Provide the (x, y) coordinate of the cell's center where the given text is located.  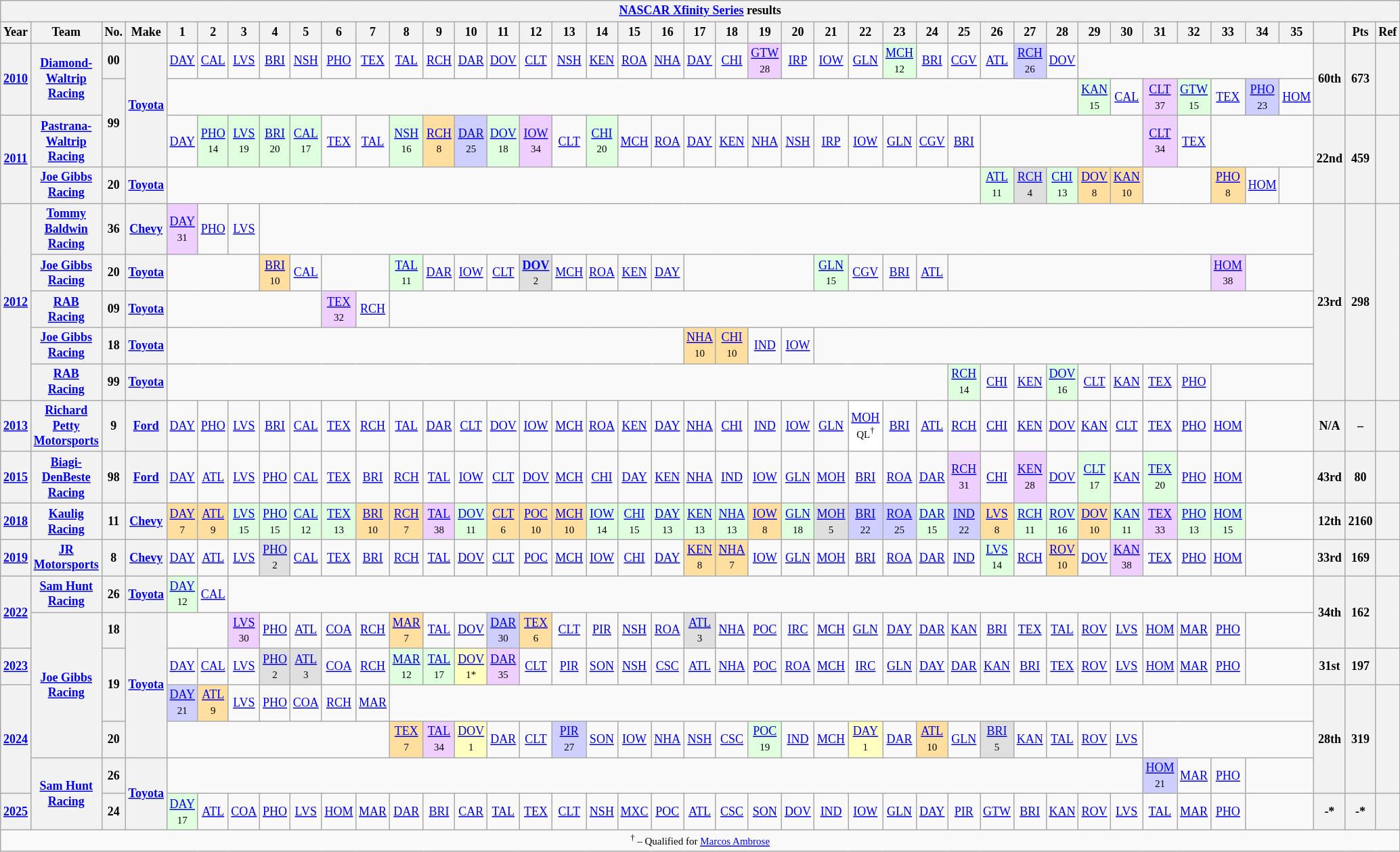
35 (1297, 32)
31st (1330, 667)
PHO15 (275, 521)
31 (1160, 32)
IND22 (964, 521)
12th (1330, 521)
DOV1 (471, 740)
POC10 (536, 521)
GLN18 (798, 521)
25 (964, 32)
KEN13 (700, 521)
DAY21 (182, 703)
RCH14 (964, 382)
DAY1 (865, 740)
28th (1330, 739)
Pastrana-Waltrip Racing (66, 141)
298 (1361, 302)
DOV18 (504, 141)
DAR35 (504, 667)
HOM21 (1160, 776)
60th (1330, 79)
DAY13 (668, 521)
673 (1361, 79)
5 (306, 32)
12 (536, 32)
MAR7 (406, 630)
BRI20 (275, 141)
KEN28 (1030, 477)
PHO8 (1228, 185)
DOV16 (1062, 382)
TEX33 (1160, 521)
RCH8 (439, 141)
DAR15 (932, 521)
CHI15 (634, 521)
16 (668, 32)
RCH7 (406, 521)
34th (1330, 612)
197 (1361, 667)
27 (1030, 32)
NHA13 (732, 521)
28 (1062, 32)
MOH5 (831, 521)
2011 (16, 159)
MAR12 (406, 667)
CLT37 (1160, 97)
NSH16 (406, 141)
00 (114, 61)
2013 (16, 426)
NHA10 (700, 346)
RCH26 (1030, 61)
DAY17 (182, 812)
4 (275, 32)
15 (634, 32)
PHO14 (213, 141)
PIR27 (569, 740)
2025 (16, 812)
DAR25 (471, 141)
MOHQL† (865, 426)
TEX7 (406, 740)
DOV11 (471, 521)
33 (1228, 32)
ROV10 (1062, 558)
80 (1361, 477)
POC19 (765, 740)
17 (700, 32)
2 (213, 32)
2012 (16, 302)
CAR (471, 812)
GTW28 (765, 61)
GLN15 (831, 273)
LVS15 (244, 521)
CAL12 (306, 521)
DAY31 (182, 229)
TAL11 (406, 273)
IOW14 (603, 521)
RCH11 (1030, 521)
CLT17 (1095, 477)
TAL38 (439, 521)
IOW34 (536, 141)
DOV8 (1095, 185)
CHI10 (732, 346)
162 (1361, 612)
TEX32 (338, 309)
CAL17 (306, 141)
169 (1361, 558)
ATL10 (932, 740)
98 (114, 477)
LVS19 (244, 141)
36 (114, 229)
CHI13 (1062, 185)
Ref (1388, 32)
2023 (16, 667)
No. (114, 32)
DAR30 (504, 630)
10 (471, 32)
32 (1194, 32)
2019 (16, 558)
TAL34 (439, 740)
BRI5 (997, 740)
Tommy Baldwin Racing (66, 229)
CLT6 (504, 521)
LVS30 (244, 630)
2160 (1361, 521)
30 (1126, 32)
DOV1* (471, 667)
ATL11 (997, 185)
2018 (16, 521)
KAN38 (1126, 558)
DOV2 (536, 273)
LVS14 (997, 558)
43rd (1330, 477)
09 (114, 309)
TEX6 (536, 630)
JR Motorsports (66, 558)
14 (603, 32)
2024 (16, 739)
Richard Petty Motorsports (66, 426)
33rd (1330, 558)
KAN15 (1095, 97)
HOM38 (1228, 273)
RCH4 (1030, 185)
DAY12 (182, 594)
KEN8 (700, 558)
BRI22 (865, 521)
319 (1361, 739)
LVS8 (997, 521)
DAY7 (182, 521)
RCH31 (964, 477)
13 (569, 32)
Make (146, 32)
KAN11 (1126, 521)
CHI20 (603, 141)
1 (182, 32)
DOV10 (1095, 521)
MCH10 (569, 521)
Team (66, 32)
21 (831, 32)
22 (865, 32)
– (1361, 426)
Kaulig Racing (66, 521)
3 (244, 32)
2015 (16, 477)
TEX20 (1160, 477)
Diamond-Waltrip Racing (66, 79)
IOW8 (765, 521)
459 (1361, 159)
MXC (634, 812)
PHO23 (1262, 97)
NASCAR Xfinity Series results (700, 11)
NHA7 (732, 558)
Pts (1361, 32)
23rd (1330, 302)
HOM15 (1228, 521)
MCH12 (900, 61)
2010 (16, 79)
34 (1262, 32)
6 (338, 32)
ROA25 (900, 521)
PHO13 (1194, 521)
Biagi-DenBeste Racing (66, 477)
Year (16, 32)
TEX13 (338, 521)
GTW15 (1194, 97)
KAN10 (1126, 185)
GTW (997, 812)
ROV16 (1062, 521)
N/A (1330, 426)
7 (373, 32)
23 (900, 32)
TAL17 (439, 667)
22nd (1330, 159)
CLT34 (1160, 141)
† – Qualified for Marcos Ambrose (700, 841)
29 (1095, 32)
2022 (16, 612)
